Find where the given text appears and provide that cell's center as (X, Y) coordinate. 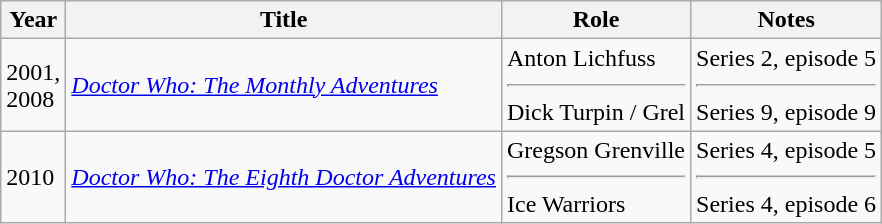
Doctor Who: The Monthly Adventures (284, 85)
Notes (786, 20)
2001,2008 (34, 85)
Series 4, episode 5Series 4, episode 6 (786, 177)
Role (596, 20)
Gregson GrenvilleIce Warriors (596, 177)
Title (284, 20)
Anton LichfussDick Turpin / Grel (596, 85)
Series 2, episode 5Series 9, episode 9 (786, 85)
2010 (34, 177)
Doctor Who: The Eighth Doctor Adventures (284, 177)
Year (34, 20)
